Identify which cell holds the provided text, then report its [x, y] central coordinate. 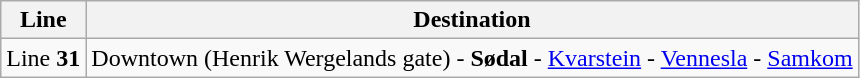
Line 31 [44, 58]
Destination [472, 20]
Downtown (Henrik Wergelands gate) - Sødal - Kvarstein - Vennesla - Samkom [472, 58]
Line [44, 20]
